Capture the cell that displays the provided text and extract its [X, Y] central coordinate. 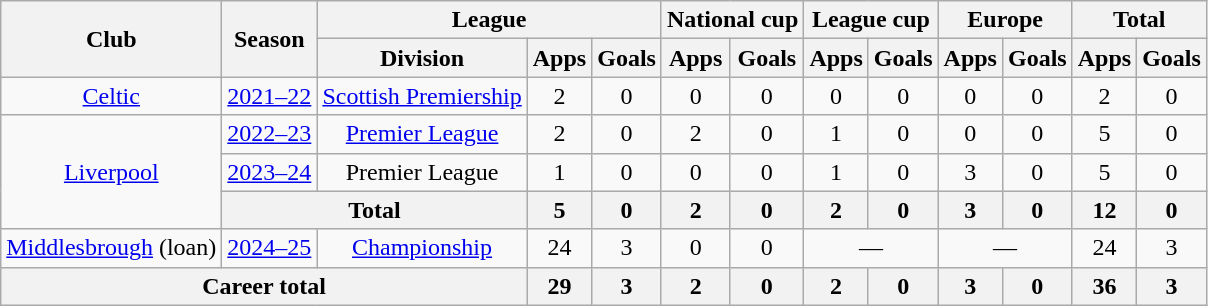
Scottish Premiership [422, 96]
Europe [1005, 20]
36 [1104, 286]
2021–22 [270, 96]
National cup [732, 20]
12 [1104, 210]
League cup [871, 20]
Middlesbrough (loan) [112, 248]
Season [270, 39]
Career total [264, 286]
Club [112, 39]
League [490, 20]
Liverpool [112, 172]
29 [559, 286]
2023–24 [270, 172]
Celtic [112, 96]
2022–23 [270, 134]
Division [422, 58]
2024–25 [270, 248]
Championship [422, 248]
